Capture the cell that displays the provided text and extract its [X, Y] central coordinate. 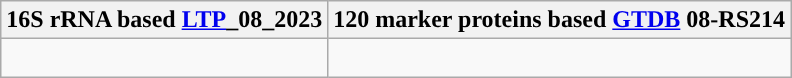
120 marker proteins based GTDB 08-RS214 [560, 20]
16S rRNA based LTP_08_2023 [164, 20]
